Pinpoint the cell where the given text exists, returning its [X, Y] midpoint coordinate. 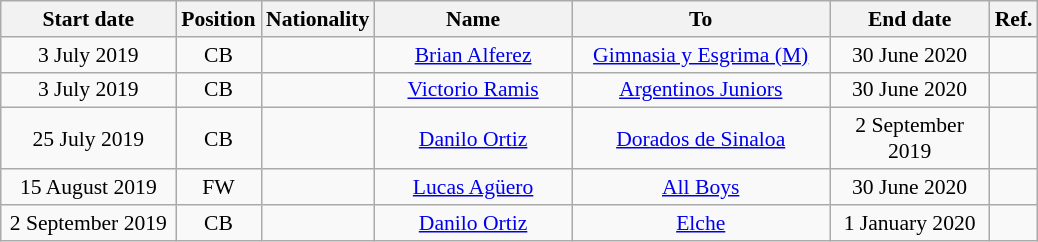
Ref. [1014, 19]
Lucas Agüero [473, 187]
Dorados de Sinaloa [701, 138]
Position [218, 19]
Start date [88, 19]
Gimnasia y Esgrima (M) [701, 55]
FW [218, 187]
Victorio Ramis [473, 90]
Argentinos Juniors [701, 90]
To [701, 19]
Name [473, 19]
All Boys [701, 187]
Brian Alferez [473, 55]
Nationality [318, 19]
Elche [701, 223]
15 August 2019 [88, 187]
25 July 2019 [88, 138]
End date [910, 19]
1 January 2020 [910, 223]
